For the text-containing cell, return its midpoint in [x, y] coordinate format. 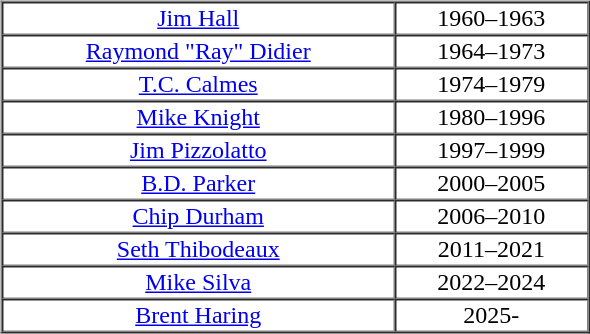
2000–2005 [491, 184]
2006–2010 [491, 216]
1960–1963 [491, 18]
2025- [491, 316]
2022–2024 [491, 282]
Brent Haring [198, 316]
1997–1999 [491, 150]
Chip Durham [198, 216]
1980–1996 [491, 118]
2011–2021 [491, 250]
T.C. Calmes [198, 84]
1974–1979 [491, 84]
Jim Hall [198, 18]
Mike Knight [198, 118]
B.D. Parker [198, 184]
Raymond "Ray" Didier [198, 52]
Jim Pizzolatto [198, 150]
Seth Thibodeaux [198, 250]
1964–1973 [491, 52]
Mike Silva [198, 282]
